Determine the (X, Y) coordinate at the center of the cell enclosing the given text.  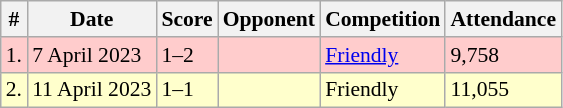
Score (186, 19)
11 April 2023 (92, 90)
# (14, 19)
Date (92, 19)
1. (14, 55)
7 April 2023 (92, 55)
1–1 (186, 90)
Opponent (270, 19)
Attendance (503, 19)
Competition (382, 19)
1–2 (186, 55)
11,055 (503, 90)
2. (14, 90)
9,758 (503, 55)
